From the cell containing the given text, extract its center point as [x, y] coordinate. 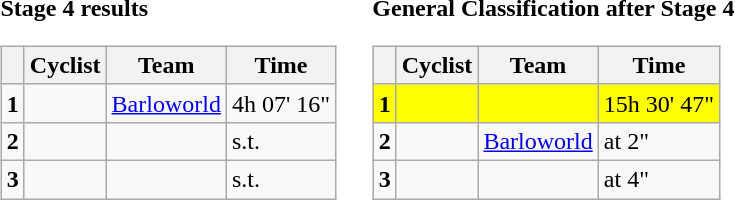
at 4" [658, 179]
15h 30' 47" [658, 103]
at 2" [658, 141]
4h 07' 16" [280, 103]
